Output the [X, Y] coordinate of the center of the cell containing the given text.  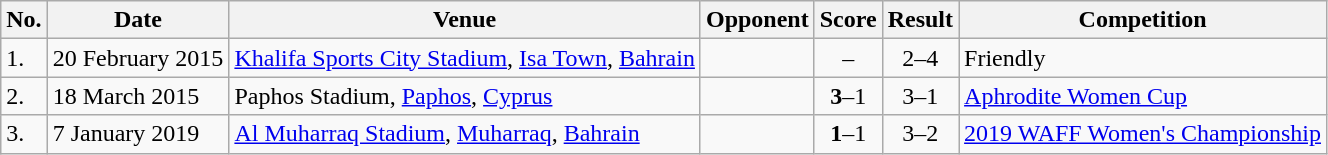
No. [24, 20]
18 March 2015 [138, 96]
1. [24, 58]
Opponent [757, 20]
2019 WAFF Women's Championship [1143, 134]
Al Muharraq Stadium, Muharraq, Bahrain [465, 134]
Aphrodite Women Cup [1143, 96]
Friendly [1143, 58]
Khalifa Sports City Stadium, Isa Town, Bahrain [465, 58]
7 January 2019 [138, 134]
Result [920, 20]
3. [24, 134]
2–4 [920, 58]
3–2 [920, 134]
Venue [465, 20]
Date [138, 20]
Paphos Stadium, Paphos, Cyprus [465, 96]
2. [24, 96]
– [848, 58]
Competition [1143, 20]
20 February 2015 [138, 58]
1–1 [848, 134]
Score [848, 20]
